Search for the cell housing the specified text and yield its (x, y) center coordinate. 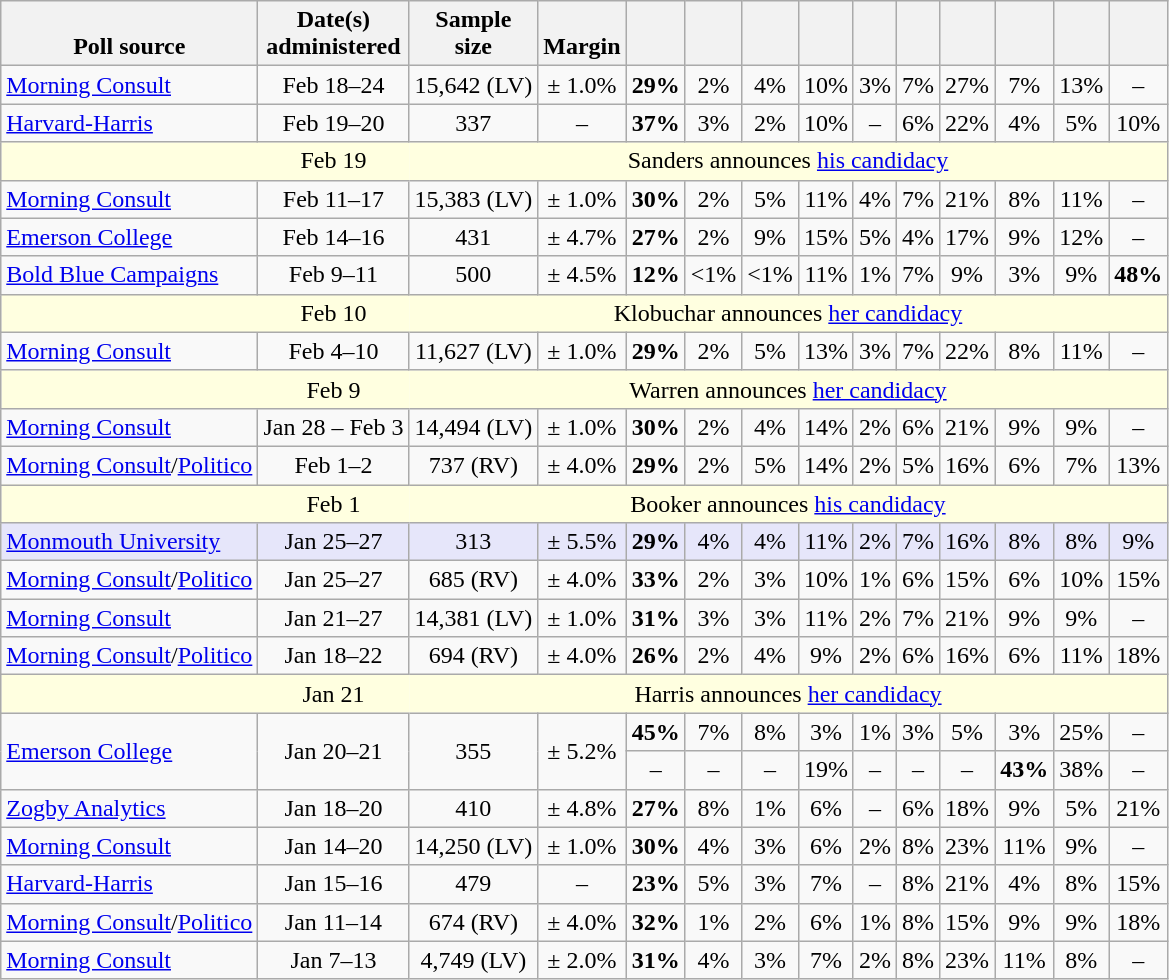
Jan 15–16 (334, 884)
Klobuchar announces her candidacy (788, 313)
± 4.5% (582, 275)
Date(s)administered (334, 34)
26% (656, 656)
Sanders announces his candidacy (788, 161)
37% (656, 123)
737 (RV) (474, 465)
Booker announces his candidacy (788, 503)
Feb 9 (334, 389)
Jan 18–22 (334, 656)
14,250 (LV) (474, 846)
Jan 21 (334, 694)
19% (826, 770)
Feb 19–20 (334, 123)
355 (474, 751)
Jan 7–13 (334, 960)
32% (656, 922)
17% (968, 237)
Jan 14–20 (334, 846)
674 (RV) (474, 922)
313 (474, 542)
45% (656, 732)
Feb 4–10 (334, 351)
15,642 (LV) (474, 85)
15,383 (LV) (474, 199)
± 4.7% (582, 237)
43% (1024, 770)
431 (474, 237)
Samplesize (474, 34)
410 (474, 808)
14,381 (LV) (474, 618)
Feb 1–2 (334, 465)
Feb 10 (334, 313)
48% (1138, 275)
Feb 18–24 (334, 85)
Monmouth University (130, 542)
694 (RV) (474, 656)
Jan 20–21 (334, 751)
479 (474, 884)
337 (474, 123)
Feb 19 (334, 161)
Feb 11–17 (334, 199)
Jan 18–20 (334, 808)
± 2.0% (582, 960)
Margin (582, 34)
Jan 11–14 (334, 922)
4,749 (LV) (474, 960)
25% (1082, 732)
Poll source (130, 34)
685 (RV) (474, 580)
± 5.2% (582, 751)
Feb 14–16 (334, 237)
Harris announces her candidacy (788, 694)
Feb 1 (334, 503)
14,494 (LV) (474, 427)
Zogby Analytics (130, 808)
Jan 28 – Feb 3 (334, 427)
Warren announces her candidacy (788, 389)
± 5.5% (582, 542)
± 4.8% (582, 808)
Feb 9–11 (334, 275)
Bold Blue Campaigns (130, 275)
38% (1082, 770)
33% (656, 580)
Jan 21–27 (334, 618)
11,627 (LV) (474, 351)
500 (474, 275)
